Extract the [X, Y] coordinate from the center of the cell holding the provided text.  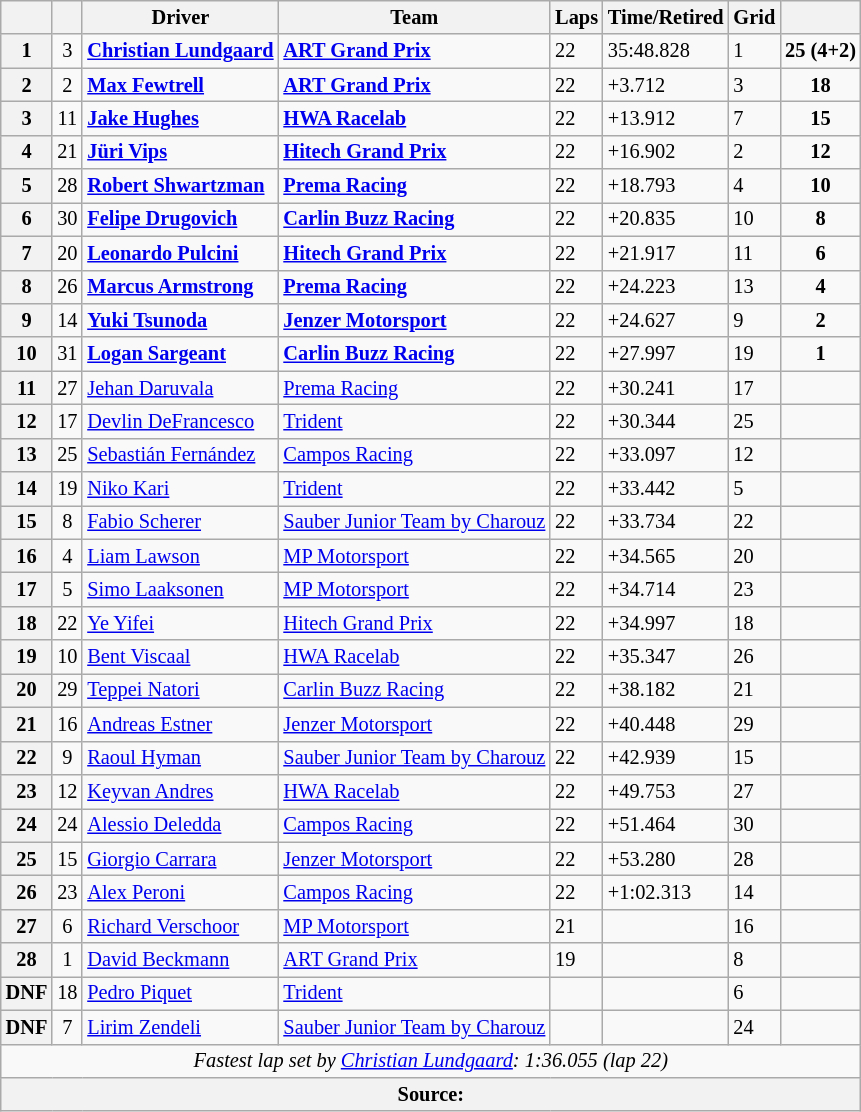
+30.344 [666, 421]
+24.223 [666, 287]
Driver [180, 17]
Time/Retired [666, 17]
Pedro Piquet [180, 993]
Felipe Drugovich [180, 219]
Jehan Daruvala [180, 388]
Simo Laaksonen [180, 589]
+33.442 [666, 489]
35:48.828 [666, 51]
+13.912 [666, 118]
Devlin DeFrancesco [180, 421]
+3.712 [666, 85]
+34.714 [666, 589]
+49.753 [666, 791]
+24.627 [666, 320]
Keyvan Andres [180, 791]
Jake Hughes [180, 118]
+33.097 [666, 455]
+27.997 [666, 354]
Sebastián Fernández [180, 455]
+51.464 [666, 825]
Marcus Armstrong [180, 287]
David Beckmann [180, 960]
Niko Kari [180, 489]
31 [67, 354]
Liam Lawson [180, 556]
+40.448 [666, 724]
+53.280 [666, 859]
+34.565 [666, 556]
Team [414, 17]
Yuki Tsunoda [180, 320]
Max Fewtrell [180, 85]
Andreas Estner [180, 724]
Lirim Zendeli [180, 1027]
Logan Sargeant [180, 354]
+33.734 [666, 522]
Jüri Vips [180, 152]
Richard Verschoor [180, 926]
Laps [576, 17]
Grid [755, 17]
+16.902 [666, 152]
+35.347 [666, 657]
Bent Viscaal [180, 657]
+38.182 [666, 690]
Giorgio Carrara [180, 859]
Leonardo Pulcini [180, 253]
Ye Yifei [180, 623]
Teppei Natori [180, 690]
Robert Shwartzman [180, 186]
Christian Lundgaard [180, 51]
+1:02.313 [666, 892]
+34.997 [666, 623]
25 (4+2) [820, 51]
+21.917 [666, 253]
Fastest lap set by Christian Lundgaard: 1:36.055 (lap 22) [431, 1061]
Source: [431, 1094]
+42.939 [666, 758]
+20.835 [666, 219]
Alessio Deledda [180, 825]
Alex Peroni [180, 892]
Raoul Hyman [180, 758]
+18.793 [666, 186]
Fabio Scherer [180, 522]
+30.241 [666, 388]
